From the cell containing the given text, extract its center point as [X, Y] coordinate. 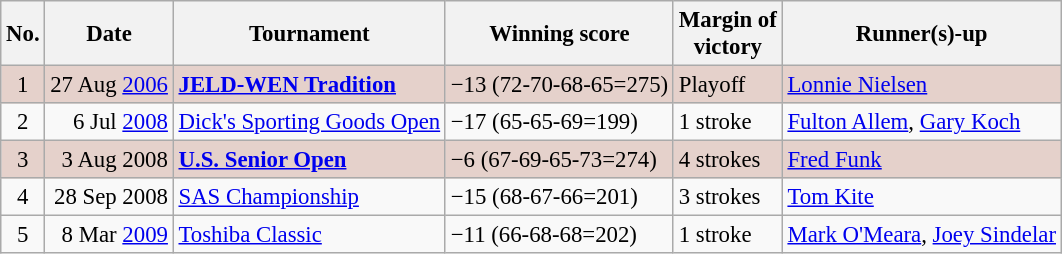
Tom Kite [922, 197]
4 [23, 197]
U.S. Senior Open [309, 160]
3 strokes [728, 197]
27 Aug 2006 [109, 85]
−17 (65-65-69=199) [559, 122]
2 [23, 122]
Date [109, 34]
Margin ofvictory [728, 34]
6 Jul 2008 [109, 122]
28 Sep 2008 [109, 197]
Lonnie Nielsen [922, 85]
−6 (67-69-65-73=274) [559, 160]
5 [23, 235]
Mark O'Meara, Joey Sindelar [922, 235]
Dick's Sporting Goods Open [309, 122]
4 strokes [728, 160]
−11 (66-68-68=202) [559, 235]
SAS Championship [309, 197]
Tournament [309, 34]
−15 (68-67-66=201) [559, 197]
Fred Funk [922, 160]
Runner(s)-up [922, 34]
3 [23, 160]
−13 (72-70-68-65=275) [559, 85]
JELD-WEN Tradition [309, 85]
8 Mar 2009 [109, 235]
No. [23, 34]
Toshiba Classic [309, 235]
3 Aug 2008 [109, 160]
1 [23, 85]
Playoff [728, 85]
Winning score [559, 34]
Fulton Allem, Gary Koch [922, 122]
